Provide the (X, Y) coordinate of the cell's center where the given text is located.  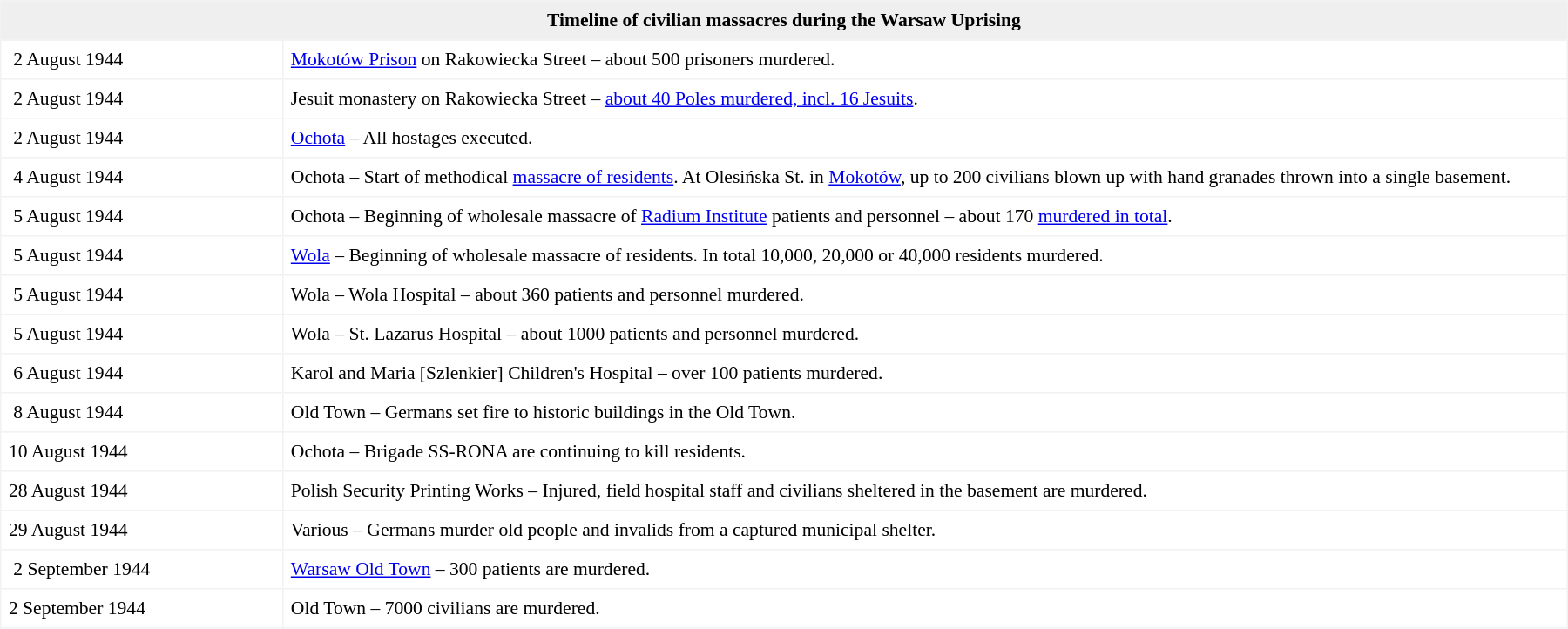
29 August 1944 (141, 530)
Timeline of civilian massacres during the Warsaw Uprising (784, 21)
Warsaw Old Town – 300 patients are murdered. (925, 570)
Wola – Beginning of wholesale massacre of residents. In total 10,000, 20,000 or 40,000 residents murdered. (925, 256)
Ochota – Beginning of wholesale massacre of Radium Institute patients and personnel – about 170 murdered in total. (925, 216)
Mokotów Prison on Rakowiecka Street – about 500 prisoners murdered. (925, 59)
28 August 1944 (141, 491)
4 August 1944 (141, 178)
Jesuit monastery on Rakowiecka Street – about 40 Poles murdered, incl. 16 Jesuits. (925, 99)
10 August 1944 (141, 451)
Polish Security Printing Works – Injured, field hospital staff and civilians sheltered in the basement are murdered. (925, 491)
Wola – St. Lazarus Hospital – about 1000 patients and personnel murdered. (925, 335)
6 August 1944 (141, 373)
8 August 1944 (141, 413)
Old Town – 7000 civilians are murdered. (925, 608)
Various – Germans murder old people and invalids from a captured municipal shelter. (925, 530)
Ochota – Brigade SS-RONA are continuing to kill residents. (925, 451)
Old Town – Germans set fire to historic buildings in the Old Town. (925, 413)
Karol and Maria [Szlenkier] Children's Hospital – over 100 patients murdered. (925, 373)
Wola – Wola Hospital – about 360 patients and personnel murdered. (925, 294)
Ochota – All hostages executed. (925, 138)
